Extract the [X, Y] coordinate from the center of the cell holding the provided text.  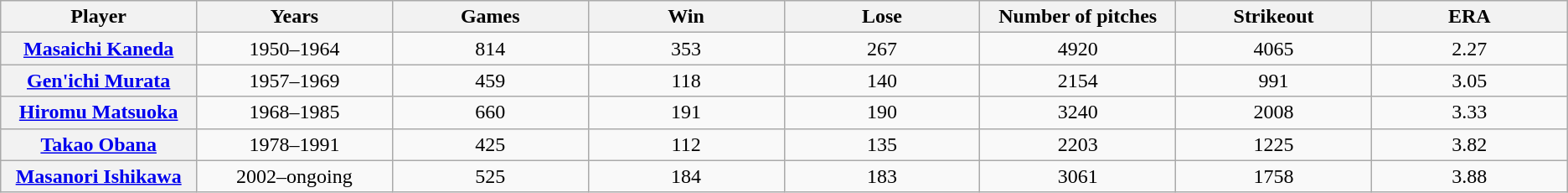
459 [490, 81]
1957–1969 [295, 81]
814 [490, 49]
112 [686, 144]
183 [882, 176]
3.88 [1469, 176]
2203 [1078, 144]
135 [882, 144]
525 [490, 176]
191 [686, 112]
3.05 [1469, 81]
Number of pitches [1078, 17]
184 [686, 176]
Masaichi Kaneda [99, 49]
4920 [1078, 49]
267 [882, 49]
425 [490, 144]
1758 [1274, 176]
Player [99, 17]
Games [490, 17]
Strikeout [1274, 17]
3240 [1078, 112]
Gen'ichi Murata [99, 81]
190 [882, 112]
Win [686, 17]
ERA [1469, 17]
1225 [1274, 144]
660 [490, 112]
3.82 [1469, 144]
3061 [1078, 176]
2154 [1078, 81]
Takao Obana [99, 144]
140 [882, 81]
3.33 [1469, 112]
2008 [1274, 112]
Hiromu Matsuoka [99, 112]
2002–ongoing [295, 176]
1950–1964 [295, 49]
1968–1985 [295, 112]
991 [1274, 81]
1978–1991 [295, 144]
Masanori Ishikawa [99, 176]
4065 [1274, 49]
Years [295, 17]
353 [686, 49]
2.27 [1469, 49]
118 [686, 81]
Lose [882, 17]
